Provide the (X, Y) coordinate of the cell's center where the given text is located.  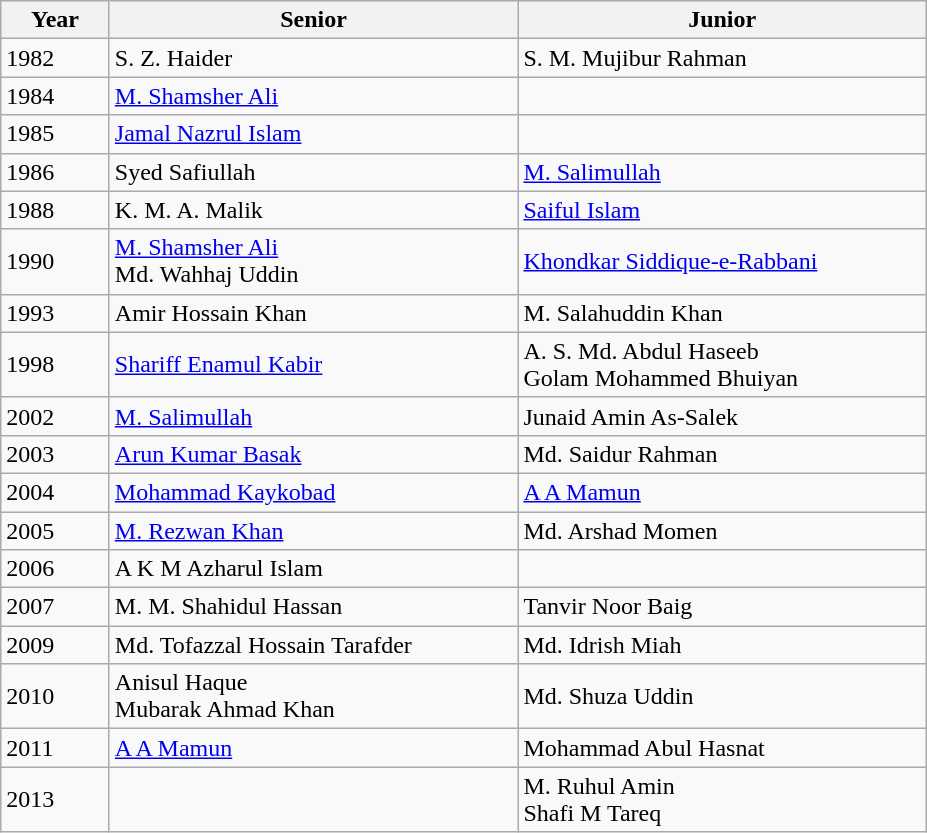
1990 (56, 262)
M. Ruhul Amin Shafi M Tareq (722, 800)
1982 (56, 58)
Anisul Haque Mubarak Ahmad Khan (314, 696)
2002 (56, 416)
Junior (722, 20)
M. Rezwan Khan (314, 531)
A. S. Md. Abdul Haseeb Golam Mohammed Bhuiyan (722, 364)
2004 (56, 492)
1988 (56, 210)
2003 (56, 454)
2005 (56, 531)
1993 (56, 313)
Saiful Islam (722, 210)
Junaid Amin As-Salek (722, 416)
Shariff Enamul Kabir (314, 364)
M. Salahuddin Khan (722, 313)
Arun Kumar Basak (314, 454)
2013 (56, 800)
Mohammad Kaykobad (314, 492)
Md. Shuza Uddin (722, 696)
Senior (314, 20)
2010 (56, 696)
2011 (56, 748)
Md. Arshad Momen (722, 531)
1998 (56, 364)
Jamal Nazrul Islam (314, 134)
Md. Saidur Rahman (722, 454)
2009 (56, 645)
Tanvir Noor Baig (722, 607)
Mohammad Abul Hasnat (722, 748)
Syed Safiullah (314, 172)
K. M. A. Malik (314, 210)
Khondkar Siddique-e-Rabbani (722, 262)
M. Shamsher Ali Md. Wahhaj Uddin (314, 262)
1985 (56, 134)
M. Shamsher Ali (314, 96)
1984 (56, 96)
S. Z. Haider (314, 58)
M. M. Shahidul Hassan (314, 607)
Year (56, 20)
2007 (56, 607)
Md. Idrish Miah (722, 645)
Amir Hossain Khan (314, 313)
2006 (56, 569)
1986 (56, 172)
A K M Azharul Islam (314, 569)
S. M. Mujibur Rahman (722, 58)
Md. Tofazzal Hossain Tarafder (314, 645)
